Capture the cell that displays the provided text and extract its [x, y] central coordinate. 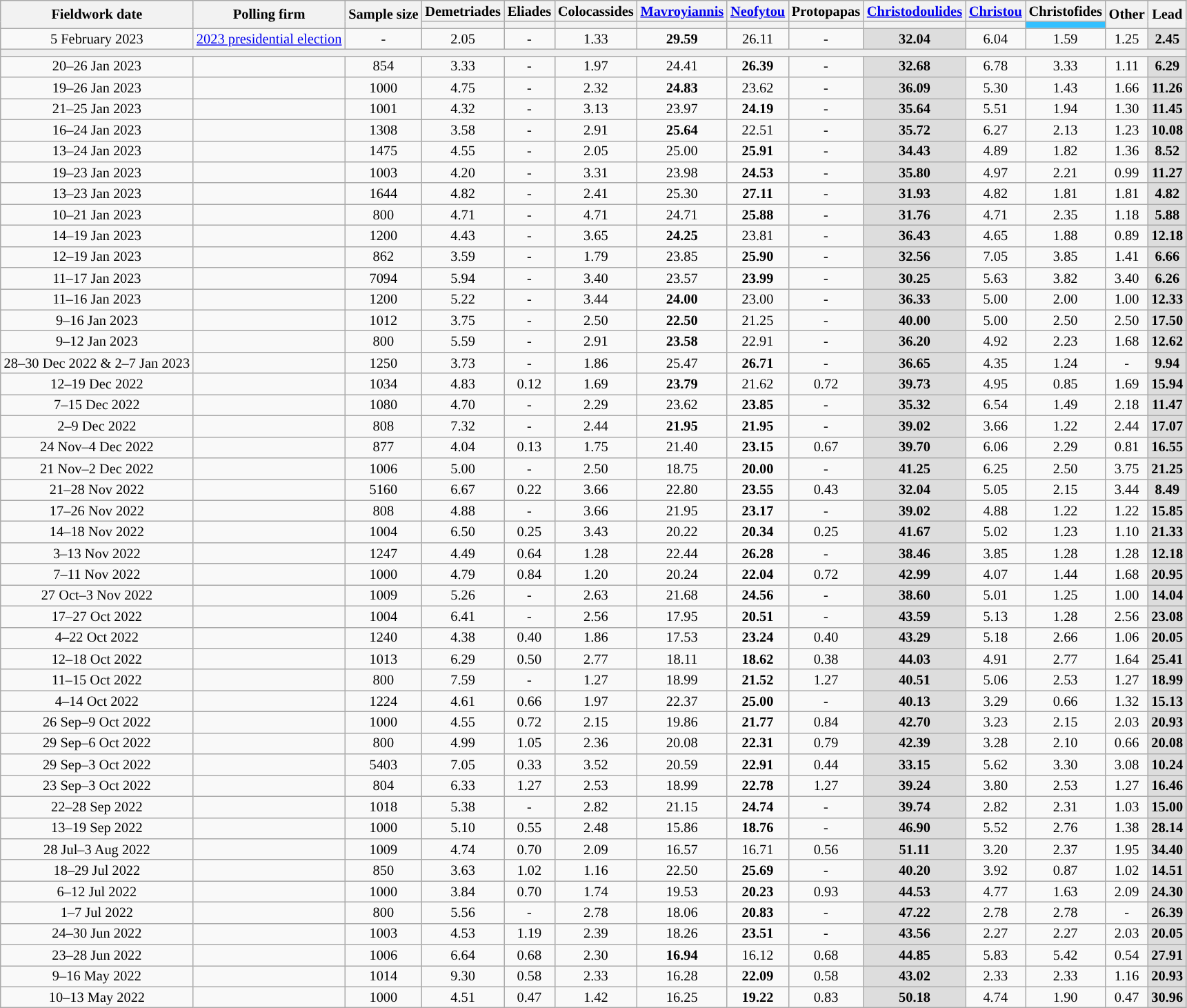
21–25 Jan 2023 [97, 109]
1–7 Jul 2022 [97, 912]
1.30 [1127, 109]
3.59 [463, 257]
42.99 [915, 574]
1.33 [596, 39]
4–14 Oct 2022 [97, 701]
36.65 [915, 363]
22.37 [683, 701]
4.99 [463, 744]
10.08 [1168, 130]
2.45 [1168, 39]
1.43 [1066, 88]
1.64 [1127, 658]
Colocassides [596, 11]
6.54 [996, 404]
4.91 [996, 658]
6.64 [463, 955]
0.54 [1127, 955]
4.49 [463, 553]
3.80 [996, 785]
6.67 [463, 490]
50.18 [915, 998]
2.10 [1066, 744]
9.94 [1168, 363]
1.42 [596, 998]
5.26 [463, 595]
3.31 [596, 172]
2.39 [596, 934]
8.52 [1168, 152]
21.52 [757, 680]
0.50 [530, 658]
35.64 [915, 109]
21.68 [683, 595]
5.22 [463, 299]
23.24 [757, 638]
12.33 [1168, 299]
3–13 Nov 2022 [97, 553]
11.27 [1168, 172]
9–16 Jan 2023 [97, 320]
26.11 [757, 39]
27.11 [757, 193]
0.13 [530, 447]
0.56 [826, 849]
5.10 [463, 828]
19.86 [683, 722]
23.00 [757, 299]
3.65 [596, 236]
25.69 [757, 871]
20.51 [757, 617]
Fieldwork date [97, 14]
Polling firm [269, 14]
24.30 [1168, 891]
23.55 [757, 490]
1.06 [1127, 638]
1247 [383, 553]
4.38 [463, 638]
21.15 [683, 807]
4–22 Oct 2022 [97, 638]
34.43 [915, 152]
6.06 [996, 447]
14.51 [1168, 871]
3.73 [463, 363]
1.20 [596, 574]
23.58 [683, 342]
20.59 [683, 764]
23.81 [757, 236]
1240 [383, 638]
0.89 [1127, 236]
Mavroyiannis [683, 11]
5.30 [996, 88]
20–26 Jan 2023 [97, 66]
0.43 [826, 490]
3.84 [463, 891]
7–15 Dec 2022 [97, 404]
24.56 [757, 595]
9–12 Jan 2023 [97, 342]
1.88 [1066, 236]
43.56 [915, 934]
36.09 [915, 88]
4.92 [996, 342]
39.24 [915, 785]
16.71 [757, 849]
25.41 [1168, 658]
20.24 [683, 574]
5.18 [996, 638]
6.78 [996, 66]
27.91 [1168, 955]
1.10 [1127, 531]
1.32 [1127, 701]
23.97 [683, 109]
2.23 [1066, 342]
3.30 [1066, 764]
5 February 2023 [97, 39]
5.05 [996, 490]
4.32 [463, 109]
4.51 [463, 998]
18.75 [683, 468]
4.53 [463, 934]
6.04 [996, 39]
3.43 [596, 531]
24.53 [757, 172]
43.02 [915, 976]
2.21 [1066, 172]
25.91 [757, 152]
0.12 [530, 384]
3.23 [996, 722]
Demetriades [463, 11]
3.13 [596, 109]
1.90 [1066, 998]
7094 [383, 279]
38.60 [915, 595]
5.38 [463, 807]
2.63 [596, 595]
39.73 [915, 384]
39.74 [915, 807]
28 Jul–3 Aug 2022 [97, 849]
23.51 [757, 934]
Lead [1168, 14]
24.83 [683, 88]
15.86 [683, 828]
24–30 Jun 2022 [97, 934]
9–16 May 2022 [97, 976]
6–12 Jul 2022 [97, 891]
5.83 [996, 955]
23.15 [757, 447]
29 Sep–3 Oct 2022 [97, 764]
1224 [383, 701]
27 Oct–3 Nov 2022 [97, 595]
17.95 [683, 617]
5.06 [996, 680]
19.53 [683, 891]
18.26 [683, 934]
5.01 [996, 595]
1.95 [1127, 849]
17–26 Nov 2022 [97, 511]
14–19 Jan 2023 [97, 236]
6.33 [463, 785]
22.44 [683, 553]
4.97 [996, 172]
1.05 [530, 744]
23.08 [1168, 617]
3.63 [463, 871]
1.36 [1127, 152]
18.62 [757, 658]
1014 [383, 976]
16.12 [757, 955]
4.70 [463, 404]
4.75 [463, 88]
1.11 [1127, 66]
0.93 [826, 891]
21–28 Nov 2022 [97, 490]
22.51 [757, 130]
26.71 [757, 363]
2.31 [1066, 807]
2–9 Dec 2022 [97, 426]
31.93 [915, 193]
3.20 [996, 849]
25.64 [683, 130]
24.00 [683, 299]
1080 [383, 404]
4.79 [463, 574]
11.45 [1168, 109]
16–24 Jan 2023 [97, 130]
12–18 Oct 2022 [97, 658]
46.90 [915, 828]
Eliades [530, 11]
47.22 [915, 912]
13–24 Jan 2023 [97, 152]
10–21 Jan 2023 [97, 215]
15.13 [1168, 701]
1308 [383, 130]
18.11 [683, 658]
6.66 [1168, 257]
1644 [383, 193]
16.25 [683, 998]
21 Nov–2 Dec 2022 [97, 468]
3.08 [1127, 764]
2.76 [1066, 828]
16.57 [683, 849]
7–11 Nov 2022 [97, 574]
28.14 [1168, 828]
5.51 [996, 109]
20.23 [757, 891]
1.66 [1127, 88]
0.44 [826, 764]
6.26 [1168, 279]
22.78 [757, 785]
21.62 [757, 384]
2.37 [1066, 849]
25.30 [683, 193]
0.85 [1066, 384]
12–19 Dec 2022 [97, 384]
0.55 [530, 828]
36.33 [915, 299]
23 Sep–3 Oct 2022 [97, 785]
1.59 [1066, 39]
40.13 [915, 701]
1.82 [1066, 152]
4.43 [463, 236]
4.65 [996, 236]
23.98 [683, 172]
11–16 Jan 2023 [97, 299]
17.53 [683, 638]
12–19 Jan 2023 [97, 257]
0.87 [1066, 871]
28–30 Dec 2022 & 2–7 Jan 2023 [97, 363]
1.38 [1127, 828]
16.94 [683, 955]
1018 [383, 807]
30.96 [1168, 998]
25.90 [757, 257]
19–26 Jan 2023 [97, 88]
22.04 [757, 574]
25.88 [757, 215]
10–13 May 2022 [97, 998]
23.79 [683, 384]
15.85 [1168, 511]
36.43 [915, 236]
51.11 [915, 849]
1.79 [596, 257]
44.03 [915, 658]
23.57 [683, 279]
23.17 [757, 511]
34.40 [1168, 849]
42.39 [915, 744]
15.94 [1168, 384]
1250 [383, 363]
3.29 [996, 701]
33.15 [915, 764]
1001 [383, 109]
3.52 [596, 764]
8.49 [1168, 490]
5.88 [1168, 215]
14.04 [1168, 595]
39.70 [915, 447]
30.25 [915, 279]
862 [383, 257]
21.33 [1168, 531]
5160 [383, 490]
4.35 [996, 363]
7.59 [463, 680]
4.95 [996, 384]
1.49 [1066, 404]
4.04 [463, 447]
Christodoulides [915, 11]
0.99 [1127, 172]
19–23 Jan 2023 [97, 172]
5403 [383, 764]
4.20 [463, 172]
5.13 [996, 617]
15.00 [1168, 807]
11.47 [1168, 404]
44.53 [915, 891]
29.59 [683, 39]
19.22 [757, 998]
43.59 [915, 617]
16.55 [1168, 447]
1.74 [596, 891]
5.94 [463, 279]
1.75 [596, 447]
877 [383, 447]
1.63 [1066, 891]
5.42 [1066, 955]
6.25 [996, 468]
2023 presidential election [269, 39]
2.48 [596, 828]
20.83 [757, 912]
0.81 [1127, 447]
24.41 [683, 66]
32.68 [915, 66]
11–17 Jan 2023 [97, 279]
42.70 [915, 722]
21.40 [683, 447]
2.41 [596, 193]
5.59 [463, 342]
18.06 [683, 912]
0.83 [826, 998]
0.22 [530, 490]
2.00 [1066, 299]
36.20 [915, 342]
1.41 [1127, 257]
25.47 [683, 363]
22.09 [757, 976]
2.36 [596, 744]
5.52 [996, 828]
2.66 [1066, 638]
2.18 [1127, 404]
11.26 [1168, 88]
20.34 [757, 531]
22.80 [683, 490]
22–28 Sep 2022 [97, 807]
41.67 [915, 531]
9.30 [463, 976]
24.71 [683, 215]
Protopapas [826, 11]
11–15 Oct 2022 [97, 680]
26 Sep–9 Oct 2022 [97, 722]
2.32 [596, 88]
17–27 Oct 2022 [97, 617]
20.00 [757, 468]
1012 [383, 320]
4.07 [996, 574]
44.85 [915, 955]
24.19 [757, 109]
7.32 [463, 426]
14–18 Nov 2022 [97, 531]
22.31 [757, 744]
3.58 [463, 130]
850 [383, 871]
6.50 [463, 531]
24 Nov–4 Dec 2022 [97, 447]
1475 [383, 152]
1.94 [1066, 109]
Other [1127, 14]
40.20 [915, 871]
2.13 [1066, 130]
6.27 [996, 130]
1.24 [1066, 363]
21.77 [757, 722]
26.28 [757, 553]
5.02 [996, 531]
13–23 Jan 2023 [97, 193]
804 [383, 785]
31.76 [915, 215]
Christou [996, 11]
38.46 [915, 553]
3.82 [1066, 279]
2.35 [1066, 215]
0.33 [530, 764]
18.76 [757, 828]
12.62 [1168, 342]
23–28 Jun 2022 [97, 955]
35.72 [915, 130]
1.03 [1127, 807]
18–29 Jul 2022 [97, 871]
4.61 [463, 701]
5.56 [463, 912]
17.07 [1168, 426]
40.51 [915, 680]
6.41 [463, 617]
4.83 [463, 384]
40.00 [915, 320]
0.67 [826, 447]
23.99 [757, 279]
16.28 [683, 976]
1.19 [530, 934]
3.92 [996, 871]
32.56 [915, 257]
41.25 [915, 468]
20.22 [683, 531]
2.30 [596, 955]
5.63 [996, 279]
5.62 [996, 764]
35.32 [915, 404]
13–19 Sep 2022 [97, 828]
Neofytou [757, 11]
1034 [383, 384]
4.77 [996, 891]
35.80 [915, 172]
1013 [383, 658]
17.50 [1168, 320]
24.25 [683, 236]
1.44 [1066, 574]
29 Sep–6 Oct 2022 [97, 744]
4.89 [996, 152]
20.95 [1168, 574]
854 [383, 66]
24.74 [757, 807]
0.64 [530, 553]
16.46 [1168, 785]
0.79 [826, 744]
43.29 [915, 638]
0.38 [826, 658]
1.18 [1127, 215]
Christofides [1066, 11]
3.28 [996, 744]
Sample size [383, 14]
10.24 [1168, 764]
